Locate the cell with the specified text and output its (x, y) center coordinate. 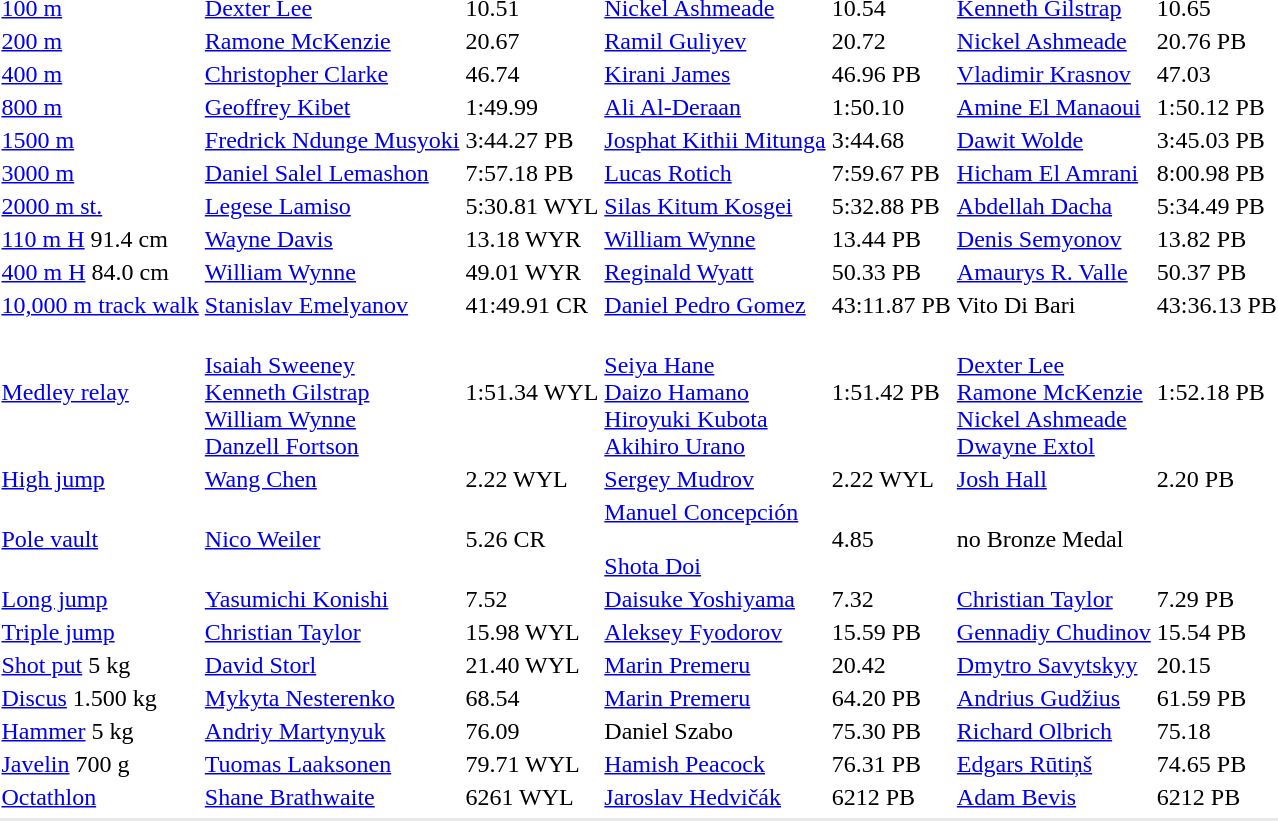
Richard Olbrich (1054, 731)
3:44.27 PB (532, 140)
Isaiah SweeneyKenneth GilstrapWilliam WynneDanzell Fortson (332, 392)
Pole vault (100, 539)
49.01 WYR (532, 272)
7.32 (891, 599)
Amaurys R. Valle (1054, 272)
Christopher Clarke (332, 74)
Seiya HaneDaizo HamanoHiroyuki KubotaAkihiro Urano (715, 392)
6261 WYL (532, 797)
41:49.91 CR (532, 305)
High jump (100, 479)
800 m (100, 107)
79.71 WYL (532, 764)
Daniel Pedro Gomez (715, 305)
21.40 WYL (532, 665)
15.98 WYL (532, 632)
Ali Al-Deraan (715, 107)
Discus 1.500 kg (100, 698)
Legese Lamiso (332, 206)
75.18 (1216, 731)
Vito Di Bari (1054, 305)
Josh Hall (1054, 479)
74.65 PB (1216, 764)
Aleksey Fyodorov (715, 632)
8:00.98 PB (1216, 173)
Dmytro Savytskyy (1054, 665)
15.59 PB (891, 632)
Sergey Mudrov (715, 479)
200 m (100, 41)
Andriy Martynyuk (332, 731)
Dawit Wolde (1054, 140)
Triple jump (100, 632)
Mykyta Nesterenko (332, 698)
43:36.13 PB (1216, 305)
Gennadiy Chudinov (1054, 632)
Fredrick Ndunge Musyoki (332, 140)
1:50.10 (891, 107)
Medley relay (100, 392)
7.52 (532, 599)
13.44 PB (891, 239)
1:49.99 (532, 107)
Dexter LeeRamone McKenzieNickel AshmeadeDwayne Extol (1054, 392)
1:52.18 PB (1216, 392)
7:59.67 PB (891, 173)
20.76 PB (1216, 41)
110 m H 91.4 cm (100, 239)
46.74 (532, 74)
13.82 PB (1216, 239)
Stanislav Emelyanov (332, 305)
15.54 PB (1216, 632)
Nico Weiler (332, 539)
50.33 PB (891, 272)
Silas Kitum Kosgei (715, 206)
20.15 (1216, 665)
1:51.42 PB (891, 392)
Hicham El Amrani (1054, 173)
Andrius Gudžius (1054, 698)
76.31 PB (891, 764)
Tuomas Laaksonen (332, 764)
20.72 (891, 41)
Long jump (100, 599)
Denis Semyonov (1054, 239)
David Storl (332, 665)
3:44.68 (891, 140)
7:57.18 PB (532, 173)
5:30.81 WYL (532, 206)
4.85 (891, 539)
Abdellah Dacha (1054, 206)
Kirani James (715, 74)
Amine El Manaoui (1054, 107)
10,000 m track walk (100, 305)
Vladimir Krasnov (1054, 74)
5:34.49 PB (1216, 206)
64.20 PB (891, 698)
61.59 PB (1216, 698)
Ramone McKenzie (332, 41)
Josphat Kithii Mitunga (715, 140)
47.03 (1216, 74)
68.54 (532, 698)
400 m (100, 74)
Daisuke Yoshiyama (715, 599)
1500 m (100, 140)
Hamish Peacock (715, 764)
3000 m (100, 173)
Wang Chen (332, 479)
46.96 PB (891, 74)
5.26 CR (532, 539)
Javelin 700 g (100, 764)
3:45.03 PB (1216, 140)
50.37 PB (1216, 272)
Lucas Rotich (715, 173)
no Bronze Medal (1054, 539)
Geoffrey Kibet (332, 107)
1:51.34 WYL (532, 392)
Yasumichi Konishi (332, 599)
20.67 (532, 41)
Reginald Wyatt (715, 272)
1:50.12 PB (1216, 107)
Jaroslav Hedvičák (715, 797)
Nickel Ashmeade (1054, 41)
Hammer 5 kg (100, 731)
Daniel Szabo (715, 731)
Wayne Davis (332, 239)
Ramil Guliyev (715, 41)
Adam Bevis (1054, 797)
400 m H 84.0 cm (100, 272)
13.18 WYR (532, 239)
Octathlon (100, 797)
5:32.88 PB (891, 206)
Shot put 5 kg (100, 665)
75.30 PB (891, 731)
20.42 (891, 665)
2.20 PB (1216, 479)
2000 m st. (100, 206)
Shane Brathwaite (332, 797)
Daniel Salel Lemashon (332, 173)
Edgars Rūtiņš (1054, 764)
76.09 (532, 731)
Manuel ConcepciónShota Doi (715, 539)
43:11.87 PB (891, 305)
7.29 PB (1216, 599)
